Find where the given text appears and provide that cell's center as (x, y) coordinate. 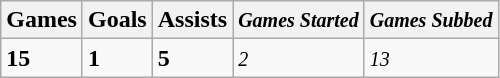
1 (117, 58)
Games Started (299, 20)
Assists (192, 20)
Goals (117, 20)
2 (299, 58)
13 (431, 58)
5 (192, 58)
15 (42, 58)
Games Subbed (431, 20)
Games (42, 20)
